Return the (x, y) coordinate for the center point of the cell that contains the specified text.  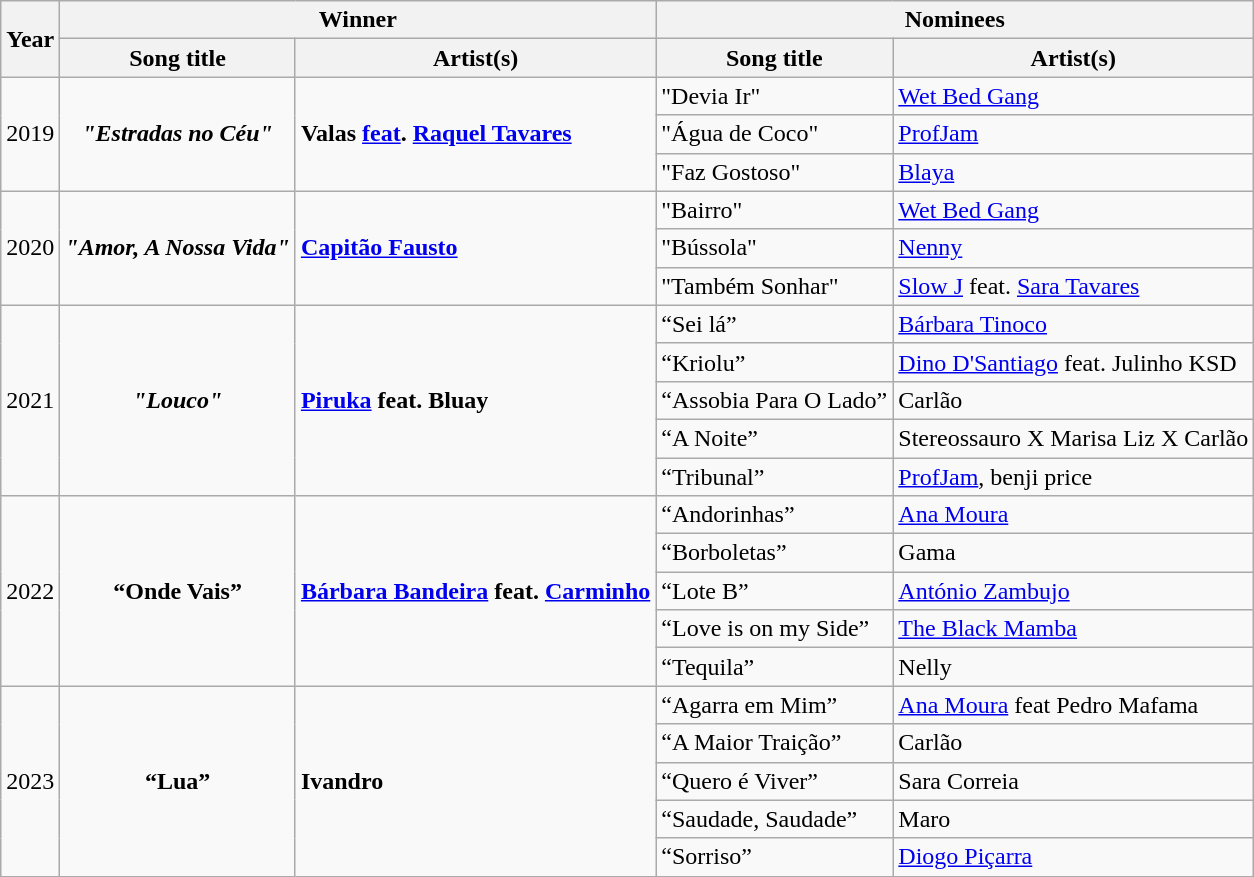
2020 (30, 248)
The Black Mamba (1074, 629)
“A Maior Traição” (774, 743)
António Zambujo (1074, 591)
Gama (1074, 553)
Nelly (1074, 667)
“Assobia Para O Lado” (774, 400)
“Andorinhas” (774, 515)
Capitão Fausto (475, 248)
Ana Moura (1074, 515)
Winner (358, 20)
Nominees (955, 20)
“Agarra em Mim” (774, 705)
Ana Moura feat Pedro Mafama (1074, 705)
“Lua” (178, 781)
“Sei lá” (774, 324)
“A Noite” (774, 438)
Diogo Piçarra (1074, 857)
“Tequila” (774, 667)
2023 (30, 781)
Year (30, 39)
“Saudade, Saudade” (774, 819)
"Devia Ir" (774, 96)
Sara Correia (1074, 781)
“Borboletas” (774, 553)
"Faz Gostoso" (774, 172)
Ivandro (475, 781)
Stereossauro X Marisa Liz X Carlão (1074, 438)
“Sorriso” (774, 857)
"Estradas no Céu" (178, 134)
Slow J feat. Sara Tavares (1074, 286)
Nenny (1074, 248)
“Lote B” (774, 591)
"Água de Coco" (774, 134)
"Também Sonhar" (774, 286)
"Bússola" (774, 248)
Maro (1074, 819)
Piruka feat. Bluay (475, 400)
"Bairro" (774, 210)
“Quero é Viver” (774, 781)
“Tribunal” (774, 477)
"Amor, A Nossa Vida" (178, 248)
Bárbara Bandeira feat. Carminho (475, 591)
Dino D'Santiago feat. Julinho KSD (1074, 362)
ProfJam (1074, 134)
2019 (30, 134)
ProfJam, benji price (1074, 477)
"Louco" (178, 400)
“Onde Vais” (178, 591)
2022 (30, 591)
Bárbara Tinoco (1074, 324)
2021 (30, 400)
Valas feat. Raquel Tavares (475, 134)
Blaya (1074, 172)
“Kriolu” (774, 362)
“Love is on my Side” (774, 629)
